Detect which cell encompasses the target text, then output its [x, y] center coordinate. 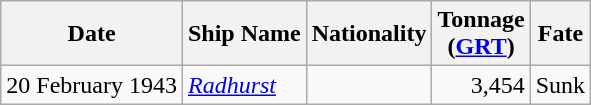
Ship Name [244, 34]
Tonnage(GRT) [481, 34]
Radhurst [244, 85]
Fate [560, 34]
Date [92, 34]
20 February 1943 [92, 85]
Nationality [369, 34]
3,454 [481, 85]
Sunk [560, 85]
